Identify which cell holds the provided text, then report its (x, y) central coordinate. 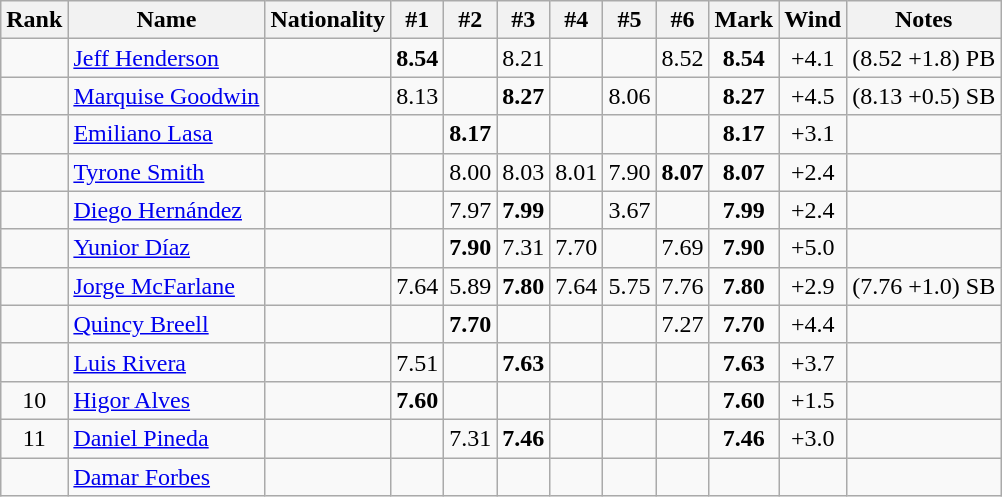
(8.52 +1.8) PB (924, 58)
Daniel Pineda (166, 438)
Damar Forbes (166, 477)
+5.0 (813, 248)
(7.76 +1.0) SB (924, 286)
+3.7 (813, 362)
Nationality (328, 20)
10 (34, 400)
+4.4 (813, 324)
+3.0 (813, 438)
Name (166, 20)
Wind (813, 20)
7.76 (682, 286)
+2.9 (813, 286)
Emiliano Lasa (166, 134)
8.21 (524, 58)
3.67 (630, 210)
Marquise Goodwin (166, 96)
+4.5 (813, 96)
+4.1 (813, 58)
8.13 (418, 96)
#3 (524, 20)
#2 (470, 20)
7.97 (470, 210)
7.51 (418, 362)
Mark (744, 20)
Higor Alves (166, 400)
Quincy Breell (166, 324)
Tyrone Smith (166, 172)
5.89 (470, 286)
#6 (682, 20)
Rank (34, 20)
Diego Hernández (166, 210)
#1 (418, 20)
Jeff Henderson (166, 58)
Yunior Díaz (166, 248)
7.27 (682, 324)
#5 (630, 20)
Notes (924, 20)
8.52 (682, 58)
5.75 (630, 286)
7.69 (682, 248)
11 (34, 438)
8.03 (524, 172)
(8.13 +0.5) SB (924, 96)
8.06 (630, 96)
8.01 (576, 172)
#4 (576, 20)
Luis Rivera (166, 362)
8.00 (470, 172)
+1.5 (813, 400)
+3.1 (813, 134)
Jorge McFarlane (166, 286)
